From the cell containing the given text, extract its center point as [X, Y] coordinate. 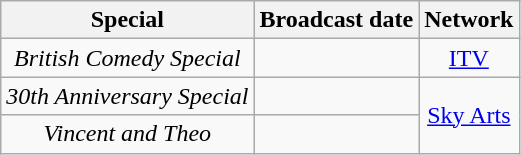
Special [128, 20]
Network [469, 20]
British Comedy Special [128, 58]
Broadcast date [336, 20]
Sky Arts [469, 115]
Vincent and Theo [128, 134]
ITV [469, 58]
30th Anniversary Special [128, 96]
